Scan for the cell matching the given text and deliver its [x, y] coordinate at center. 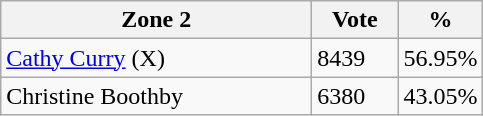
Christine Boothby [156, 96]
56.95% [440, 58]
8439 [355, 58]
6380 [355, 96]
Zone 2 [156, 20]
43.05% [440, 96]
Cathy Curry (X) [156, 58]
% [440, 20]
Vote [355, 20]
